Detect which cell encompasses the target text, then output its [x, y] center coordinate. 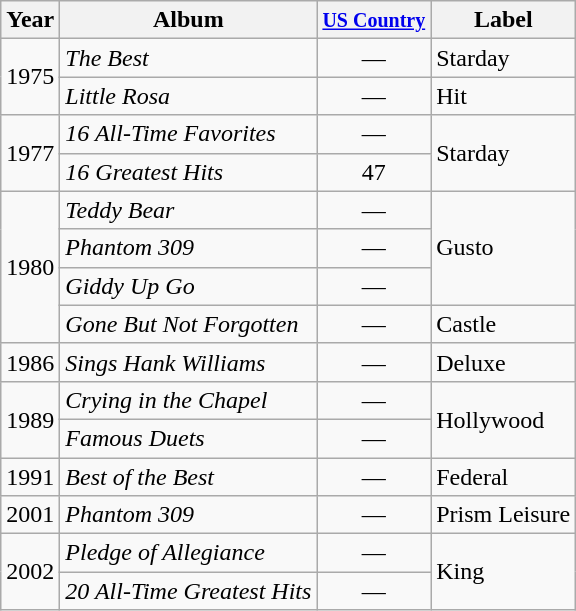
1989 [30, 419]
Castle [504, 324]
2002 [30, 572]
1991 [30, 477]
Crying in the Chapel [188, 400]
20 All-Time Greatest Hits [188, 591]
Year [30, 20]
Prism Leisure [504, 515]
16 All-Time Favorites [188, 134]
Best of the Best [188, 477]
Federal [504, 477]
1986 [30, 362]
The Best [188, 58]
1975 [30, 77]
Sings Hank Williams [188, 362]
Label [504, 20]
Album [188, 20]
Teddy Bear [188, 210]
16 Greatest Hits [188, 172]
Famous Duets [188, 438]
Little Rosa [188, 96]
Deluxe [504, 362]
Giddy Up Go [188, 286]
US Country [374, 20]
1980 [30, 267]
Gone But Not Forgotten [188, 324]
Pledge of Allegiance [188, 553]
47 [374, 172]
2001 [30, 515]
King [504, 572]
1977 [30, 153]
Gusto [504, 248]
Hit [504, 96]
Hollywood [504, 419]
